Identify which cell holds the provided text, then report its [x, y] central coordinate. 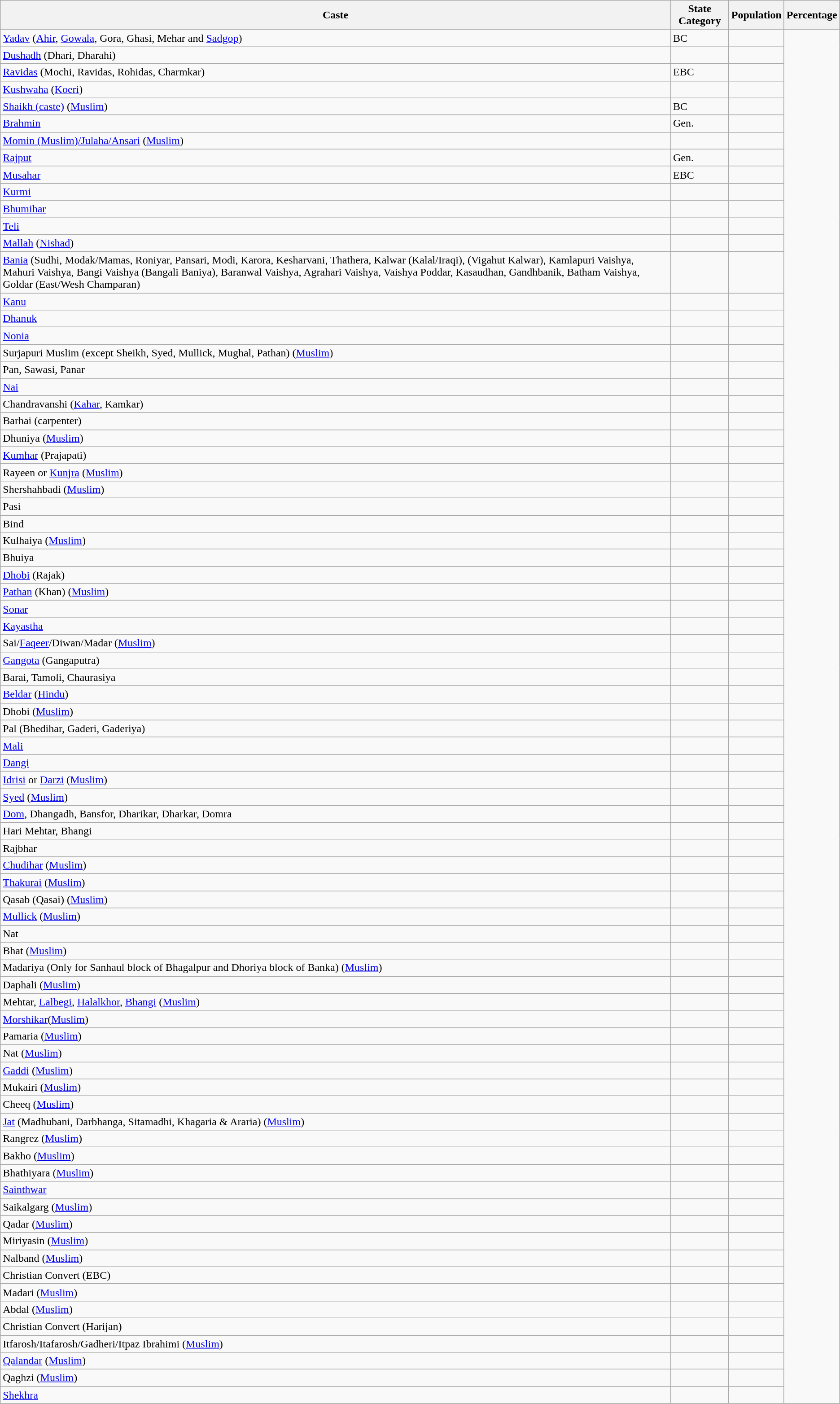
Beldar (Hindu) [336, 694]
Chandravanshi (Kahar, Kamkar) [336, 404]
Bind [336, 524]
Qasab (Qasai) (Muslim) [336, 899]
Bakho (Muslim) [336, 1156]
Rajbhar [336, 848]
Kayastha [336, 626]
Mali [336, 746]
Morshikar(Muslim) [336, 1019]
Rangrez (Muslim) [336, 1139]
Qaghzi (Muslim) [336, 1378]
Pathan (Khan) (Muslim) [336, 592]
Percentage [812, 15]
Dom, Dhangadh, Bansfor, Dharikar, Dharkar, Domra [336, 814]
Barai, Tamoli, Chaurasiya [336, 677]
Shershahbadi (Muslim) [336, 489]
Shekhra [336, 1395]
Dhobi (Muslim) [336, 711]
Bhuiya [336, 558]
Rajput [336, 158]
Nonia [336, 336]
Dhobi (Rajak) [336, 575]
Dhanuk [336, 319]
Barhai (carpenter) [336, 421]
Kurmi [336, 192]
Sai/Faqeer/Diwan/Madar (Muslim) [336, 643]
Christian Convert (Harijan) [336, 1326]
Shaikh (caste) (Muslim) [336, 106]
Mehtar, Lalbegi, Halalkhor, Bhangi (Muslim) [336, 1002]
Surjapuri Muslim (except Sheikh, Syed, Mullick, Mughal, Pathan) (Muslim) [336, 353]
Idrisi or Darzi (Muslim) [336, 780]
Dhuniya (Muslim) [336, 438]
Gaddi (Muslim) [336, 1071]
Christian Convert (EBC) [336, 1275]
Syed (Muslim) [336, 797]
Kushwaha (Koeri) [336, 89]
Pasi [336, 506]
Dangi [336, 763]
Bhathiyara (Muslim) [336, 1173]
Musahar [336, 175]
Cheeq (Muslim) [336, 1105]
Miriyasin (Muslim) [336, 1241]
Madari (Muslim) [336, 1292]
Sonar [336, 609]
Itfarosh/Itafarosh/Gadheri/Itpaz Ibrahimi (Muslim) [336, 1343]
Caste [336, 15]
Pal (Bhedihar, Gaderi, Gaderiya) [336, 728]
Pan, Sawasi, Panar [336, 370]
Momin (Muslim)/Julaha/Ansari (Muslim) [336, 140]
Daphali (Muslim) [336, 985]
Nat (Muslim) [336, 1053]
Madariya (Only for Sanhaul block of Bhagalpur and Dhoriya block of Banka) (Muslim) [336, 968]
State Category [700, 15]
Population [757, 15]
Sainthwar [336, 1190]
Qalandar (Muslim) [336, 1361]
Chudihar (Muslim) [336, 865]
Nat [336, 934]
Mallah (Nishad) [336, 243]
Gangota (Gangaputra) [336, 660]
Rayeen or Kunjra (Muslim) [336, 472]
Kulhaiya (Muslim) [336, 541]
Bhumihar [336, 209]
Brahmin [336, 123]
Bhat (Muslim) [336, 951]
Abdal (Muslim) [336, 1309]
Pamaria (Muslim) [336, 1036]
Kanu [336, 302]
Mullick (Muslim) [336, 917]
Mukairi (Muslim) [336, 1088]
Nai [336, 387]
Yadav (Ahir, Gowala, Gora, Ghasi, Mehar and Sadgop) [336, 38]
Hari Mehtar, Bhangi [336, 831]
Jat (Madhubani, Darbhanga, Sitamadhi, Khagaria & Araria) (Muslim) [336, 1122]
Thakurai (Muslim) [336, 882]
Teli [336, 226]
Nalband (Muslim) [336, 1258]
Qadar (Muslim) [336, 1224]
Dushadh (Dhari, Dharahi) [336, 55]
Saikalgarg (Muslim) [336, 1207]
Kumhar (Prajapati) [336, 455]
Ravidas (Mochi, Ravidas, Rohidas, Charmkar) [336, 72]
